From the cell containing the given text, extract its center point as [X, Y] coordinate. 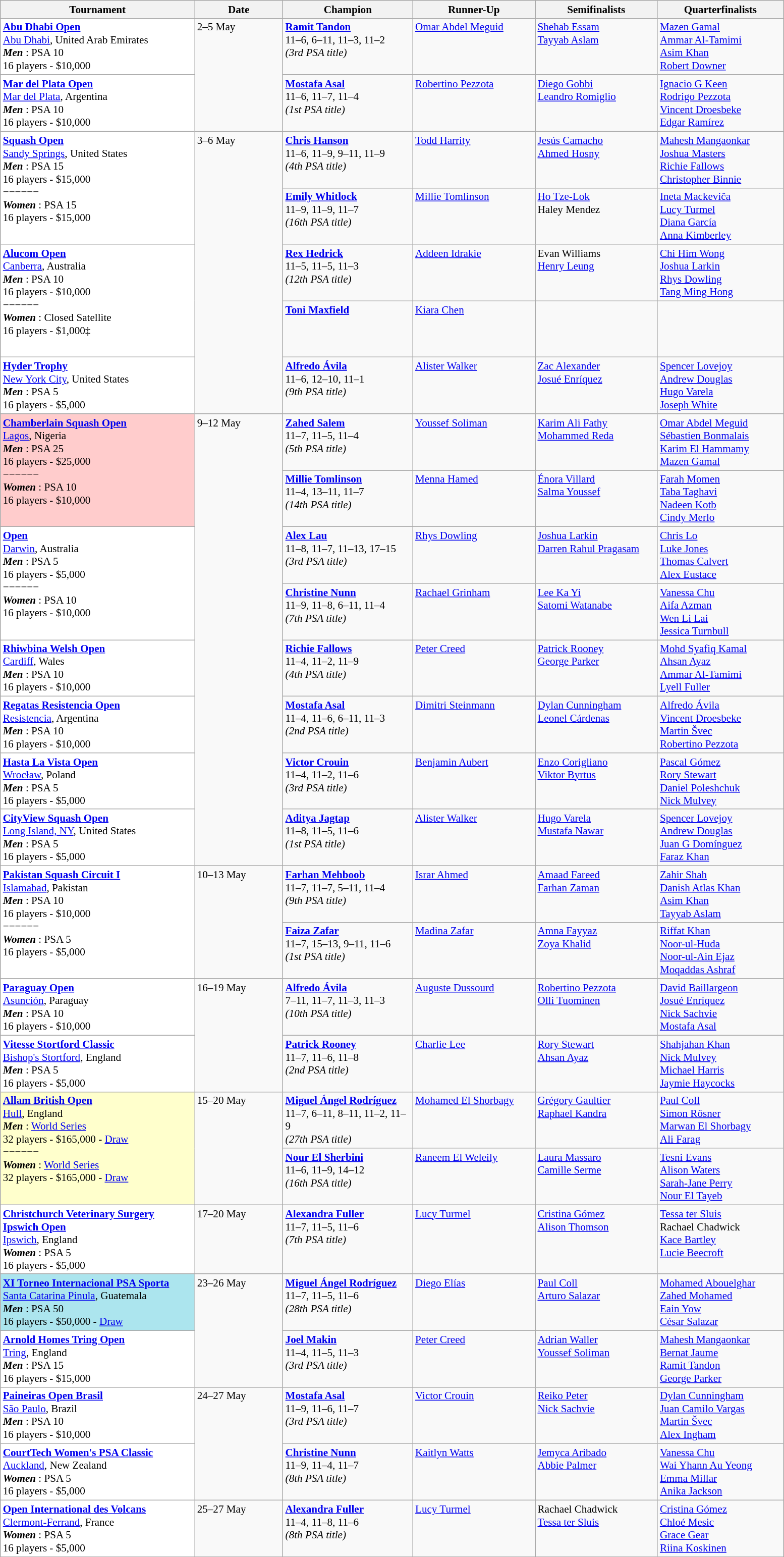
Patrick Rooney11–7, 11–6, 11–8(2nd PSA title) [348, 1063]
Omar Abdel Meguid Sébastien Bonmalais Karim El Hammamy Mazen Gamal [720, 442]
Millie Tomlinson [474, 216]
Paul Coll Simon Rösner Marwan El Shorbagy Ali Farag [720, 1120]
Riffat Khan Noor-ul-Huda Noor-ul-Ain Ejaz Moqaddas Ashraf [720, 950]
Reiko Peter Nick Sachvie [596, 1415]
Christine Nunn11–9, 11–8, 6–11, 11–4(7th PSA title) [348, 612]
Auguste Dussourd [474, 1007]
Miguel Ángel Rodríguez11–7, 6–11, 8–11, 11–2, 11–9(27th PSA title) [348, 1120]
Ho Tze-Lok Haley Mendez [596, 216]
Christine Nunn11–9, 11–4, 11–7(8th PSA title) [348, 1472]
Arnold Homes Tring Open Tring, England Men : PSA 1516 players - $15,000 [98, 1359]
23–26 May [239, 1330]
Regatas Resistencia Open Resistencia, Argentina Men : PSA 1016 players - $10,000 [98, 725]
Farhan Mehboob11–7, 11–7, 5–11, 11–4(9th PSA title) [348, 894]
Kaitlyn Watts [474, 1472]
Champion [348, 9]
Mahesh Mangaonkar Bernat Jaume Ramit Tandon George Parker [720, 1359]
Cristina Gómez Alison Thomson [596, 1240]
Richie Fallows11–4, 11–2, 11–9(4th PSA title) [348, 668]
Paul Coll Arturo Salazar [596, 1302]
9–12 May [239, 640]
Hasta La Vista Open Wrocław, Poland Men : PSA 516 players - $5,000 [98, 781]
Joshua Larkin Darren Rahul Pragasam [596, 555]
Énora Villard Salma Youssef [596, 499]
Joel Makin11–4, 11–5, 11–3(3rd PSA title) [348, 1359]
Tessa ter Sluis Rachael Chadwick Kace Bartley Lucie Beecroft [720, 1240]
16–19 May [239, 1035]
Charlie Lee [474, 1063]
15–20 May [239, 1148]
Abu Dhabi Open Abu Dhabi, United Arab Emirates Men : PSA 1016 players - $10,000 [98, 46]
Chamberlain Squash Open Lagos, Nigeria Men : PSA 2516 players - $25,000−−−−−− Women : PSA 1016 players - $10,000 [98, 470]
17–20 May [239, 1240]
Victor Crouin11–4, 11–2, 11–6(3rd PSA title) [348, 781]
Alfredo Ávila11–6, 12–10, 11–1(9th PSA title) [348, 386]
Vanessa Chu Aifa Azman Wen Li Lai Jessica Turnbull [720, 612]
Karim Ali Fathy Mohammed Reda [596, 442]
Diego Elías [474, 1302]
Rory Stewart Ahsan Ayaz [596, 1063]
Alex Lau11–8, 11–7, 11–13, 17–15(3rd PSA title) [348, 555]
2–5 May [239, 75]
3–6 May [239, 273]
Spencer Lovejoy Andrew Douglas Hugo Varela Joseph White [720, 386]
Alexandra Fuller11–7, 11–5, 11–6(7th PSA title) [348, 1240]
CityView Squash Open Long Island, NY, United States Men : PSA 516 players - $5,000 [98, 837]
Menna Hamed [474, 499]
CourtTech Women's PSA Classic Auckland, New Zealand Women : PSA 516 players - $5,000 [98, 1472]
25–27 May [239, 1528]
Rhys Dowling [474, 555]
Dylan Cunningham Leonel Cárdenas [596, 725]
Mohamed Abouelghar Zahed Mohamed Eain Yow César Salazar [720, 1302]
Jesús Camacho Ahmed Hosny [596, 159]
Zahed Salem11–7, 11–5, 11–4(5th PSA title) [348, 442]
Grégory Gaultier Raphael Kandra [596, 1120]
Paraguay Open Asunción, Paraguay Men : PSA 1016 players - $10,000 [98, 1007]
Chris Lo Luke Jones Thomas Calvert Alex Eustace [720, 555]
Ineta Mackeviča Lucy Turmel Diana García Anna Kimberley [720, 216]
Ramit Tandon11–6, 6–11, 11–3, 11–2(3rd PSA title) [348, 46]
Victor Crouin [474, 1415]
Shehab Essam Tayyab Aslam [596, 46]
Evan Williams Henry Leung [596, 273]
Diego Gobbi Leandro Romiglio [596, 103]
Jemyca Aribado Abbie Palmer [596, 1472]
Kiara Chen [474, 329]
Alexandra Fuller11–4, 11–8, 11–6(8th PSA title) [348, 1528]
Dimitri Steinmann [474, 725]
Paineiras Open Brasil São Paulo, Brazil Men : PSA 1016 players - $10,000 [98, 1415]
Zac Alexander Josué Enríquez [596, 386]
Faiza Zafar11–7, 15–13, 9–11, 11–6(1st PSA title) [348, 950]
Amaad Fareed Farhan Zaman [596, 894]
Chris Hanson11–6, 11–9, 9–11, 11–9(4th PSA title) [348, 159]
Quarterfinalists [720, 9]
Cristina Gómez Chloé Mesic Grace Gear Riina Koskinen [720, 1528]
Pascal Gómez Rory Stewart Daniel Poleshchuk Nick Mulvey [720, 781]
Alucom Open Canberra, Australia Men : PSA 1016 players - $10,000−−−−−− Women : Closed Satellite16 players - $1,000‡ [98, 301]
Vanessa Chu Wai Yhann Au Yeong Emma Millar Anika Jackson [720, 1472]
Rhiwbina Welsh Open Cardiff, Wales Men : PSA 1016 players - $10,000 [98, 668]
Farah Momen Taba Taghavi Nadeen Kotb Cindy Merlo [720, 499]
Robertino Pezzota Olli Tuominen [596, 1007]
Aditya Jagtap11–8, 11–5, 11–6(1st PSA title) [348, 837]
Lee Ka Yi Satomi Watanabe [596, 612]
Alfredo Ávila Vincent Droesbeke Martin Švec Robertino Pezzota [720, 725]
Hyder Trophy New York City, United States Men : PSA 516 players - $5,000 [98, 386]
Emily Whitlock11–9, 11–9, 11–7(16th PSA title) [348, 216]
Youssef Soliman [474, 442]
Benjamin Aubert [474, 781]
Robertino Pezzota [474, 103]
Squash Open Sandy Springs, United States Men : PSA 1516 players - $15,000−−−−−− Women : PSA 1516 players - $15,000 [98, 188]
Tesni Evans Alison Waters Sarah-Jane Perry Nour El Tayeb [720, 1176]
Open International des Volcans Clermont-Ferrand, France Women : PSA 516 players - $5,000 [98, 1528]
Patrick Rooney George Parker [596, 668]
Tournament [98, 9]
Mazen Gamal Ammar Al-Tamimi Asim Khan Robert Downer [720, 46]
Rachael Chadwick Tessa ter Sluis [596, 1528]
Madina Zafar [474, 950]
Enzo Corigliano Viktor Byrtus [596, 781]
Miguel Ángel Rodríguez 11–7, 11–5, 11–6(28th PSA title) [348, 1302]
David Baillargeon Josué Enríquez Nick Sachvie Mostafa Asal [720, 1007]
Christchurch Veterinary Surgery Ipswich Open Ipswich, England Women : PSA 516 players - $5,000 [98, 1240]
24–27 May [239, 1443]
Pakistan Squash Circuit I Islamabad, Pakistan Men : PSA 1016 players - $10,000−−−−−− Women : PSA 516 players - $5,000 [98, 922]
Chi Him Wong Joshua Larkin Rhys Dowling Tang Ming Hong [720, 273]
XI Torneo Internacional PSA Sporta Santa Catarina Pinula, Guatemala Men : PSA 5016 players - $50,000 - Draw [98, 1302]
Rachael Grinham [474, 612]
Rex Hedrick11–5, 11–5, 11–3(12th PSA title) [348, 273]
Date [239, 9]
Mostafa Asal11–6, 11–7, 11–4(1st PSA title) [348, 103]
Allam British Open Hull, England Men : World Series32 players - $165,000 - Draw−−−−−− Women : World Series32 players - $165,000 - Draw [98, 1148]
Vitesse Stortford Classic Bishop's Stortford, England Men : PSA 516 players - $5,000 [98, 1063]
Shahjahan Khan Nick Mulvey Michael Harris Jaymie Haycocks [720, 1063]
Nour El Sherbini11–6, 11–9, 14–12(16th PSA title) [348, 1176]
Mahesh Mangaonkar Joshua Masters Richie Fallows Christopher Binnie [720, 159]
Israr Ahmed [474, 894]
Laura Massaro Camille Serme [596, 1176]
Alfredo Ávila7–11, 11–7, 11–3, 11–3(10th PSA title) [348, 1007]
Todd Harrity [474, 159]
Mohd Syafiq Kamal Ahsan Ayaz Ammar Al-Tamimi Lyell Fuller [720, 668]
Millie Tomlinson11–4, 13–11, 11–7(14th PSA title) [348, 499]
Dylan Cunningham Juan Camilo Vargas Martin Švec Alex Ingham [720, 1415]
Runner-Up [474, 9]
Mostafa Asal11–9, 11–6, 11–7(3rd PSA title) [348, 1415]
Amna Fayyaz Zoya Khalid [596, 950]
Mar del Plata Open Mar del Plata, Argentina Men : PSA 1016 players - $10,000 [98, 103]
Semifinalists [596, 9]
Raneem El Weleily [474, 1176]
10–13 May [239, 922]
Mohamed El Shorbagy [474, 1120]
Ignacio G Keen Rodrigo Pezzota Vincent Droesbeke Edgar Ramírez [720, 103]
Zahir Shah Danish Atlas Khan Asim Khan Tayyab Aslam [720, 894]
Addeen Idrakie [474, 273]
Hugo Varela Mustafa Nawar [596, 837]
Toni Maxfield [348, 329]
Mostafa Asal 11–4, 11–6, 6–11, 11–3(2nd PSA title) [348, 725]
Omar Abdel Meguid [474, 46]
Adrian Waller Youssef Soliman [596, 1359]
Spencer Lovejoy Andrew Douglas Juan G Domínguez Faraz Khan [720, 837]
Open Darwin, Australia Men : PSA 516 players - $5,000−−−−−− Women : PSA 1016 players - $10,000 [98, 583]
